Pinpoint the cell where the given text exists, returning its (X, Y) midpoint coordinate. 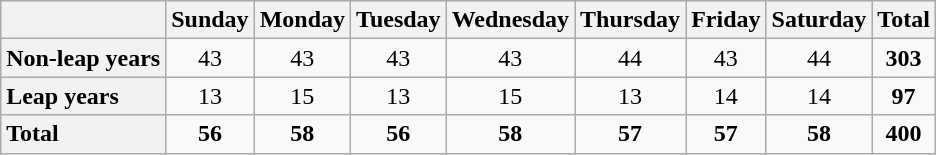
Monday (302, 20)
Tuesday (399, 20)
Wednesday (510, 20)
Sunday (210, 20)
Leap years (84, 96)
Friday (726, 20)
97 (904, 96)
400 (904, 134)
Thursday (630, 20)
303 (904, 58)
Non-leap years (84, 58)
Saturday (819, 20)
